Output the [x, y] coordinate of the center of the cell containing the given text.  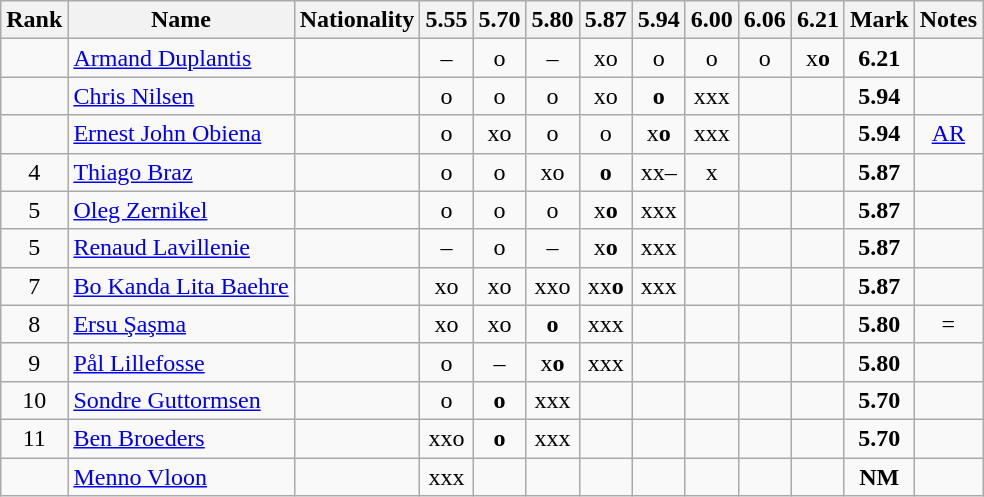
9 [34, 362]
8 [34, 324]
Rank [34, 20]
NM [879, 477]
Pål Lillefosse [181, 362]
6.06 [764, 20]
7 [34, 286]
Thiago Braz [181, 172]
= [948, 324]
Ben Broeders [181, 438]
Menno Vloon [181, 477]
Nationality [357, 20]
10 [34, 400]
5.55 [446, 20]
6.00 [712, 20]
Renaud Lavillenie [181, 248]
Name [181, 20]
x [712, 172]
Sondre Guttormsen [181, 400]
4 [34, 172]
Bo Kanda Lita Baehre [181, 286]
Mark [879, 20]
Ersu Şaşma [181, 324]
Notes [948, 20]
Oleg Zernikel [181, 210]
Armand Duplantis [181, 58]
Ernest John Obiena [181, 134]
Chris Nilsen [181, 96]
11 [34, 438]
AR [948, 134]
xx– [658, 172]
